Identify which cell holds the provided text, then report its [X, Y] central coordinate. 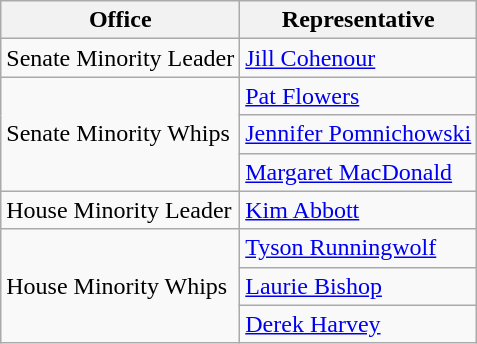
Tyson Runningwolf [358, 248]
Jennifer Pomnichowski [358, 134]
House Minority Whips [120, 286]
Pat Flowers [358, 96]
Margaret MacDonald [358, 172]
Kim Abbott [358, 210]
Laurie Bishop [358, 286]
Senate Minority Whips [120, 134]
House Minority Leader [120, 210]
Senate Minority Leader [120, 58]
Jill Cohenour [358, 58]
Derek Harvey [358, 324]
Representative [358, 20]
Office [120, 20]
